Identify which cell holds the provided text, then report its (x, y) central coordinate. 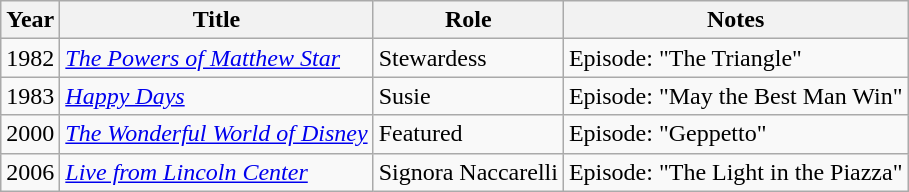
Notes (736, 20)
Signora Naccarelli (468, 172)
Stewardess (468, 58)
The Wonderful World of Disney (216, 134)
Role (468, 20)
Live from Lincoln Center (216, 172)
Episode: "Geppetto" (736, 134)
Susie (468, 96)
The Powers of Matthew Star (216, 58)
Happy Days (216, 96)
Episode: "May the Best Man Win" (736, 96)
2000 (30, 134)
Year (30, 20)
Title (216, 20)
1983 (30, 96)
Episode: "The Light in the Piazza" (736, 172)
2006 (30, 172)
1982 (30, 58)
Featured (468, 134)
Episode: "The Triangle" (736, 58)
